Find where the given text appears and provide that cell's center as [x, y] coordinate. 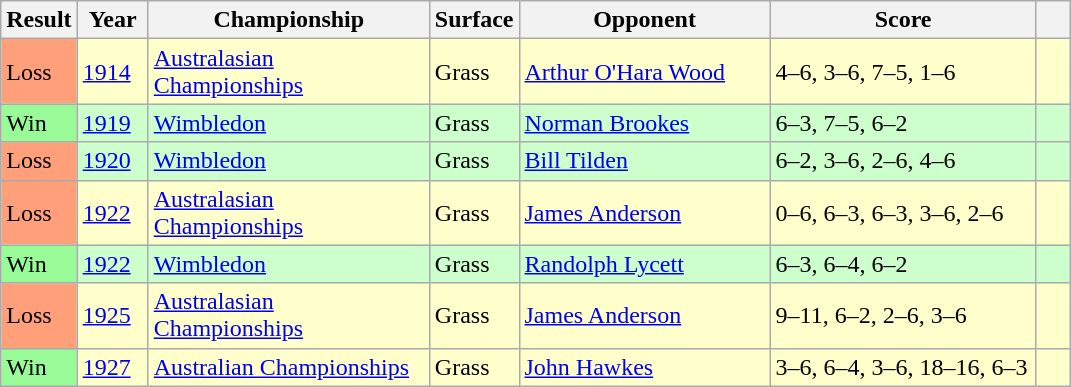
Bill Tilden [644, 161]
9–11, 6–2, 2–6, 3–6 [903, 316]
Year [112, 20]
Arthur O'Hara Wood [644, 72]
3–6, 6–4, 3–6, 18–16, 6–3 [903, 367]
1919 [112, 123]
1914 [112, 72]
4–6, 3–6, 7–5, 1–6 [903, 72]
1920 [112, 161]
6–2, 3–6, 2–6, 4–6 [903, 161]
Norman Brookes [644, 123]
6–3, 7–5, 6–2 [903, 123]
Surface [474, 20]
6–3, 6–4, 6–2 [903, 264]
Randolph Lycett [644, 264]
Australian Championships [288, 367]
Result [39, 20]
1925 [112, 316]
John Hawkes [644, 367]
Championship [288, 20]
Score [903, 20]
1927 [112, 367]
0–6, 6–3, 6–3, 3–6, 2–6 [903, 212]
Opponent [644, 20]
